Find where the given text appears and provide that cell's center as (X, Y) coordinate. 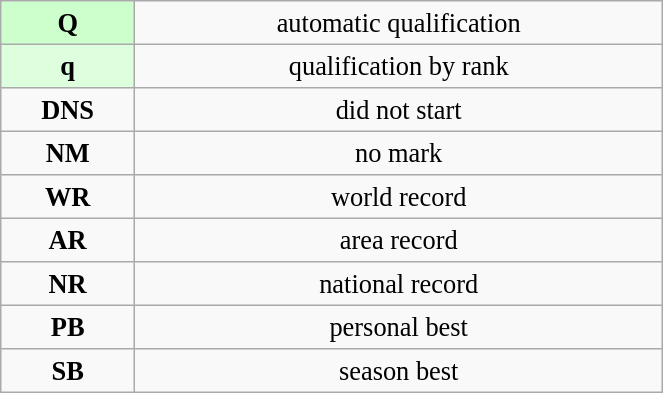
automatic qualification (399, 22)
personal best (399, 327)
NM (68, 153)
Q (68, 22)
q (68, 66)
qualification by rank (399, 66)
DNS (68, 109)
AR (68, 240)
SB (68, 371)
season best (399, 371)
PB (68, 327)
area record (399, 240)
WR (68, 197)
NR (68, 284)
did not start (399, 109)
no mark (399, 153)
world record (399, 197)
national record (399, 284)
